Capture the cell that displays the provided text and extract its [x, y] central coordinate. 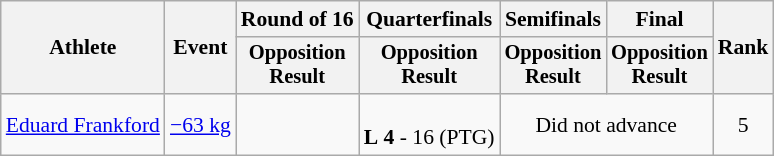
L 4 - 16 (PTG) [430, 124]
Did not advance [606, 124]
Round of 16 [298, 19]
Eduard Frankford [83, 124]
Rank [744, 48]
−63 kg [200, 124]
Quarterfinals [430, 19]
Event [200, 48]
Athlete [83, 48]
5 [744, 124]
Semifinals [554, 19]
Final [660, 19]
